Pinpoint the cell where the given text exists, returning its [x, y] midpoint coordinate. 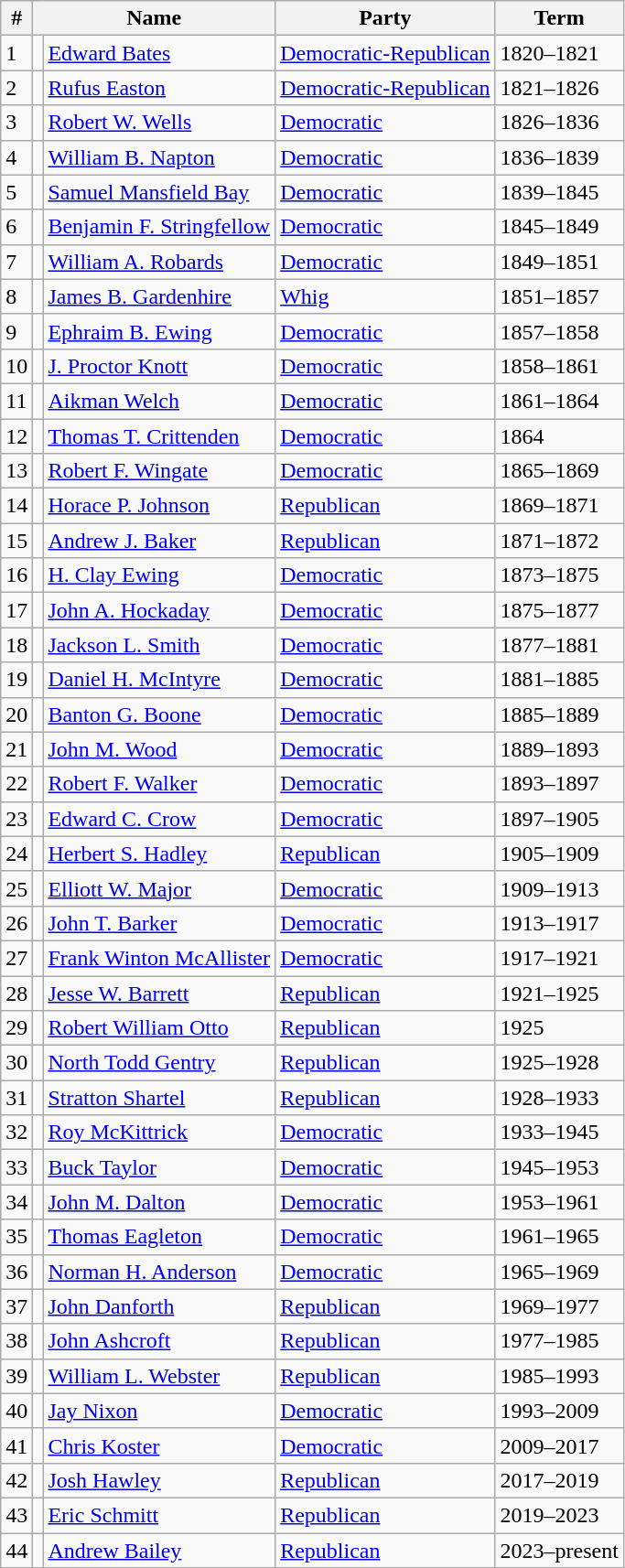
Banton G. Boone [159, 714]
William L. Webster [159, 1376]
Jesse W. Barrett [159, 993]
16 [16, 575]
14 [16, 506]
37 [16, 1306]
Andrew Bailey [159, 1551]
Elliott W. Major [159, 888]
1905–1909 [559, 854]
Herbert S. Hadley [159, 854]
John Ashcroft [159, 1341]
1889–1893 [559, 749]
1858–1861 [559, 366]
40 [16, 1411]
Robert F. Wingate [159, 471]
8 [16, 296]
1869–1871 [559, 506]
6 [16, 227]
30 [16, 1063]
Thomas T. Crittenden [159, 436]
1873–1875 [559, 575]
44 [16, 1551]
1913–1917 [559, 923]
1965–1969 [559, 1272]
Jackson L. Smith [159, 645]
1893–1897 [559, 784]
1839–1845 [559, 192]
29 [16, 1028]
1820–1821 [559, 53]
1845–1849 [559, 227]
William A. Robards [159, 262]
4 [16, 157]
H. Clay Ewing [159, 575]
Horace P. Johnson [159, 506]
1909–1913 [559, 888]
17 [16, 610]
Daniel H. McIntyre [159, 680]
15 [16, 541]
42 [16, 1480]
1864 [559, 436]
Eric Schmitt [159, 1515]
Party [385, 18]
1933–1945 [559, 1133]
William B. Napton [159, 157]
28 [16, 993]
Edward C. Crow [159, 819]
1917–1921 [559, 958]
1877–1881 [559, 645]
1851–1857 [559, 296]
41 [16, 1445]
1871–1872 [559, 541]
26 [16, 923]
Frank Winton McAllister [159, 958]
1925–1928 [559, 1063]
Robert F. Walker [159, 784]
1821–1826 [559, 88]
1861–1864 [559, 401]
1836–1839 [559, 157]
43 [16, 1515]
7 [16, 262]
25 [16, 888]
1961–1965 [559, 1237]
1849–1851 [559, 262]
1881–1885 [559, 680]
Buck Taylor [159, 1167]
22 [16, 784]
1875–1877 [559, 610]
5 [16, 192]
9 [16, 331]
3 [16, 123]
Norman H. Anderson [159, 1272]
19 [16, 680]
1925 [559, 1028]
Roy McKittrick [159, 1133]
Thomas Eagleton [159, 1237]
North Todd Gentry [159, 1063]
27 [16, 958]
20 [16, 714]
1969–1977 [559, 1306]
11 [16, 401]
Jay Nixon [159, 1411]
John Danforth [159, 1306]
Edward Bates [159, 53]
Name [154, 18]
John A. Hockaday [159, 610]
1865–1869 [559, 471]
2019–2023 [559, 1515]
31 [16, 1098]
12 [16, 436]
36 [16, 1272]
Aikman Welch [159, 401]
1928–1933 [559, 1098]
Stratton Shartel [159, 1098]
10 [16, 366]
21 [16, 749]
J. Proctor Knott [159, 366]
Samuel Mansfield Bay [159, 192]
1977–1985 [559, 1341]
1945–1953 [559, 1167]
John M. Dalton [159, 1202]
Rufus Easton [159, 88]
2023–present [559, 1551]
Whig [385, 296]
Term [559, 18]
1897–1905 [559, 819]
18 [16, 645]
Robert W. Wells [159, 123]
2009–2017 [559, 1445]
2017–2019 [559, 1480]
23 [16, 819]
Josh Hawley [159, 1480]
James B. Gardenhire [159, 296]
# [16, 18]
Robert William Otto [159, 1028]
1885–1889 [559, 714]
1 [16, 53]
1826–1836 [559, 123]
13 [16, 471]
34 [16, 1202]
2 [16, 88]
1985–1993 [559, 1376]
Andrew J. Baker [159, 541]
Ephraim B. Ewing [159, 331]
John M. Wood [159, 749]
24 [16, 854]
35 [16, 1237]
1993–2009 [559, 1411]
John T. Barker [159, 923]
1857–1858 [559, 331]
39 [16, 1376]
33 [16, 1167]
32 [16, 1133]
Chris Koster [159, 1445]
38 [16, 1341]
1921–1925 [559, 993]
1953–1961 [559, 1202]
Benjamin F. Stringfellow [159, 227]
